Output the (x, y) coordinate of the center of the cell containing the given text.  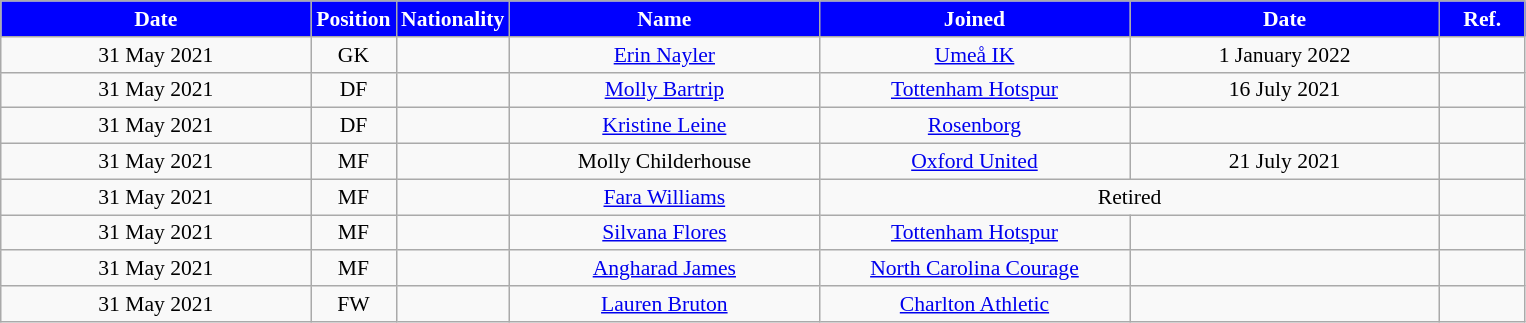
16 July 2021 (1285, 90)
Molly Childerhouse (664, 162)
Nationality (452, 19)
GK (354, 55)
1 January 2022 (1285, 55)
Kristine Leine (664, 126)
Umeå IK (974, 55)
Joined (974, 19)
Name (664, 19)
Lauren Bruton (664, 304)
21 July 2021 (1285, 162)
FW (354, 304)
Rosenborg (974, 126)
Molly Bartrip (664, 90)
Retired (1129, 197)
Erin Nayler (664, 55)
Charlton Athletic (974, 304)
Angharad James (664, 269)
Silvana Flores (664, 233)
Ref. (1482, 19)
Position (354, 19)
North Carolina Courage (974, 269)
Oxford United (974, 162)
Fara Williams (664, 197)
